From the cell containing the given text, extract its center point as [x, y] coordinate. 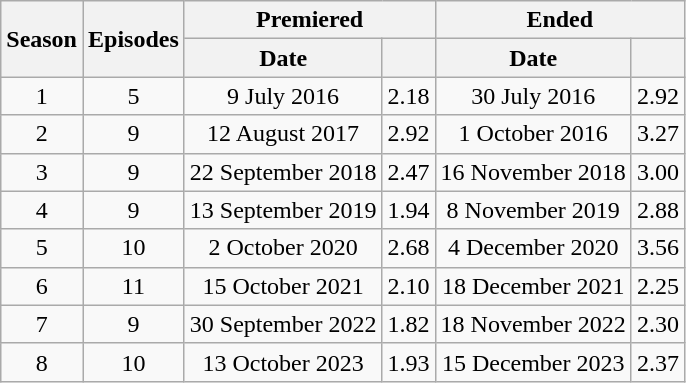
1 [42, 96]
13 September 2019 [283, 210]
1.93 [408, 362]
6 [42, 286]
8 November 2019 [533, 210]
3.56 [658, 248]
Premiered [310, 20]
4 December 2020 [533, 248]
Episodes [133, 39]
1 October 2016 [533, 134]
22 September 2018 [283, 172]
2.37 [658, 362]
2 October 2020 [283, 248]
7 [42, 324]
2.25 [658, 286]
2.88 [658, 210]
2 [42, 134]
3.00 [658, 172]
1.82 [408, 324]
18 December 2021 [533, 286]
4 [42, 210]
16 November 2018 [533, 172]
15 October 2021 [283, 286]
11 [133, 286]
9 July 2016 [283, 96]
1.94 [408, 210]
2.10 [408, 286]
12 August 2017 [283, 134]
Season [42, 39]
2.18 [408, 96]
3 [42, 172]
30 July 2016 [533, 96]
18 November 2022 [533, 324]
2.30 [658, 324]
3.27 [658, 134]
15 December 2023 [533, 362]
8 [42, 362]
2.68 [408, 248]
13 October 2023 [283, 362]
2.47 [408, 172]
Ended [560, 20]
30 September 2022 [283, 324]
